Return (X, Y) of the center of cell containing provided text 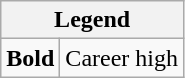
Bold (30, 58)
Legend (92, 20)
Career high (122, 58)
